Identify which cell holds the provided text, then report its [x, y] central coordinate. 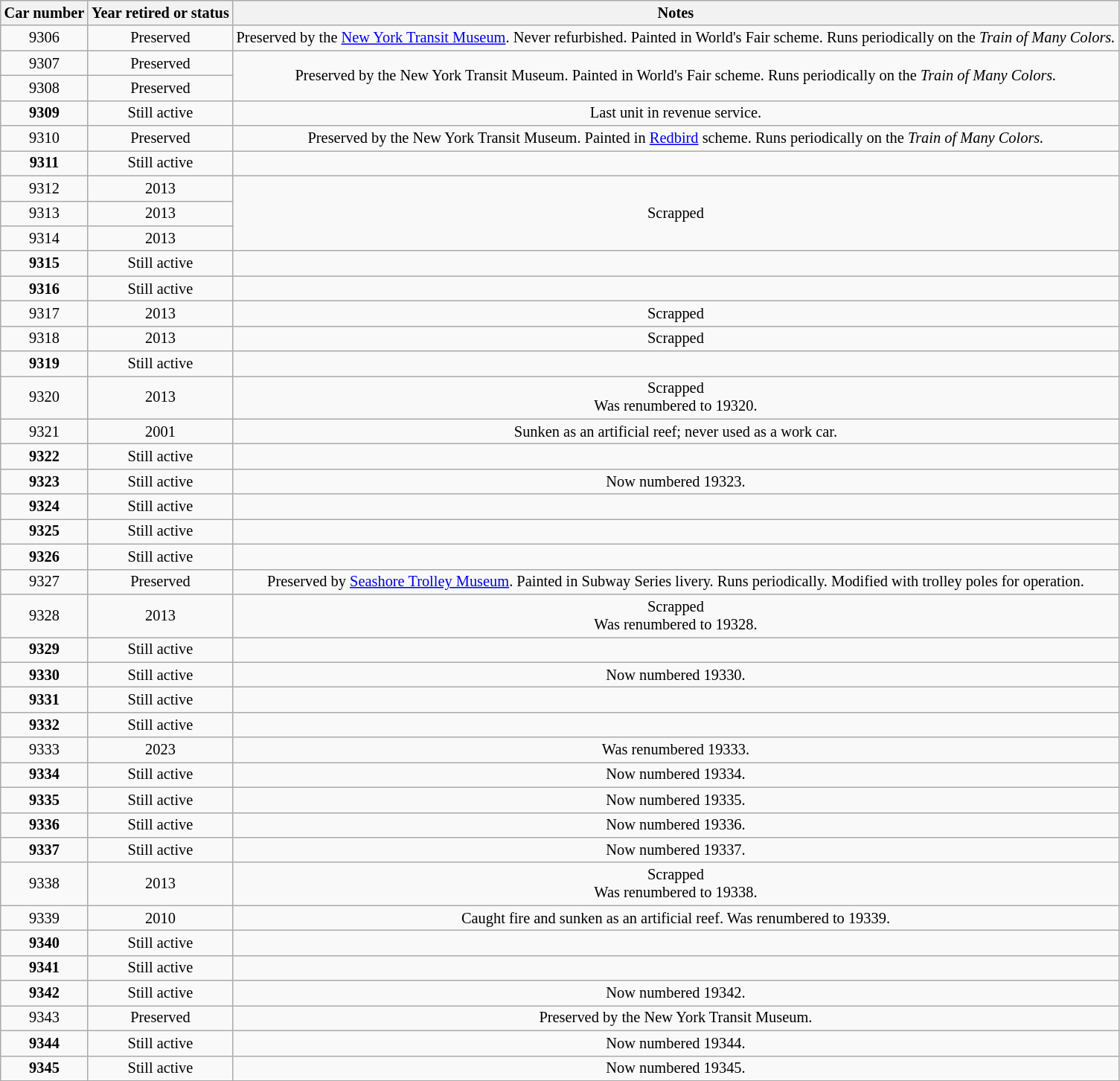
Now numbered 19337. [676, 850]
Sunken as an artificial reef; never used as a work car. [676, 432]
9323 [45, 481]
Now numbered 19345. [676, 1068]
9328 [45, 615]
9318 [45, 339]
9345 [45, 1068]
9343 [45, 1018]
9313 [45, 214]
9327 [45, 582]
9338 [45, 884]
9320 [45, 397]
9321 [45, 432]
Notes [676, 13]
9325 [45, 531]
Now numbered 19342. [676, 993]
9310 [45, 138]
9314 [45, 238]
Last unit in revenue service. [676, 113]
Now numbered 19335. [676, 800]
Now numbered 19334. [676, 774]
9316 [45, 289]
ScrappedWas renumbered to 19320. [676, 397]
9322 [45, 456]
9307 [45, 63]
9308 [45, 88]
9342 [45, 993]
9311 [45, 163]
9309 [45, 113]
ScrappedWas renumbered to 19338. [676, 884]
Preserved by the New York Transit Museum. Painted in Redbird scheme. Runs periodically on the Train of Many Colors. [676, 138]
9341 [45, 968]
Now numbered 19344. [676, 1043]
9324 [45, 507]
9306 [45, 38]
9312 [45, 188]
9336 [45, 825]
Car number [45, 13]
2023 [160, 750]
9330 [45, 675]
9331 [45, 699]
Year retired or status [160, 13]
9335 [45, 800]
Preserved by the New York Transit Museum. Painted in World's Fair scheme. Runs periodically on the Train of Many Colors. [676, 76]
2001 [160, 432]
Now numbered 19330. [676, 675]
Preserved by Seashore Trolley Museum. Painted in Subway Series livery. Runs periodically. Modified with trolley poles for operation. [676, 582]
Caught fire and sunken as an artificial reef. Was renumbered to 19339. [676, 918]
9315 [45, 263]
Now numbered 19323. [676, 481]
9332 [45, 725]
Preserved by the New York Transit Museum. Never refurbished. Painted in World's Fair scheme. Runs periodically on the Train of Many Colors. [676, 38]
9340 [45, 943]
9333 [45, 750]
9344 [45, 1043]
9334 [45, 774]
9319 [45, 364]
Was renumbered 19333. [676, 750]
9337 [45, 850]
9317 [45, 313]
ScrappedWas renumbered to 19328. [676, 615]
Preserved by the New York Transit Museum. [676, 1018]
9329 [45, 649]
Now numbered 19336. [676, 825]
2010 [160, 918]
9326 [45, 556]
9339 [45, 918]
